Return (x, y) of the center of cell containing provided text 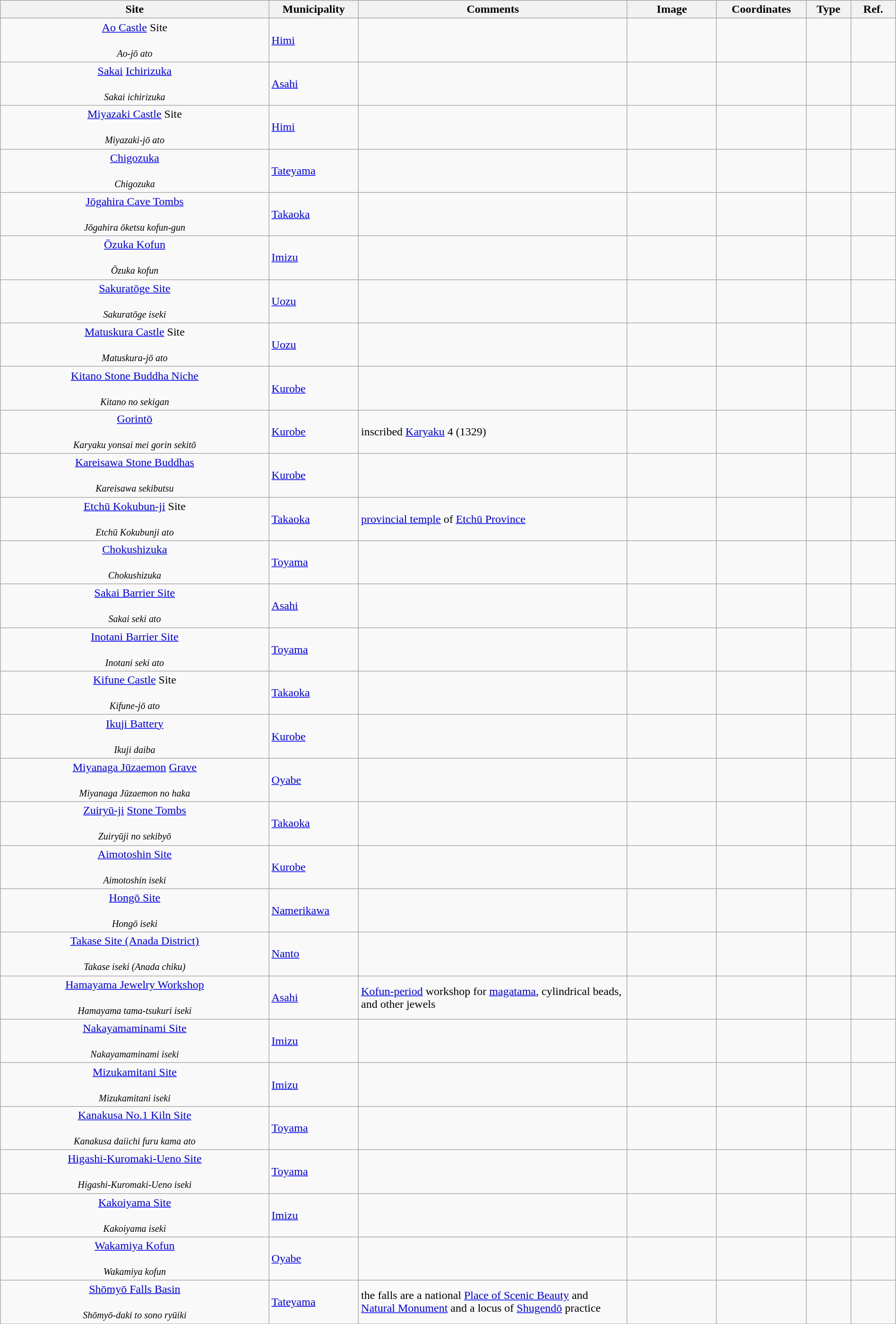
Coordinates (761, 9)
Kitano Stone Buddha NicheKitano no sekigan (135, 388)
Ref. (873, 9)
Matuskura Castle SiteMatuskura-jō ato (135, 345)
Aimotoshin SiteAimotoshin iseki (135, 867)
Zuiryū-ji Stone TombsZuiryūji no sekibyō (135, 823)
Inotani Barrier SiteInotani seki ato (135, 649)
Takase Site (Anada District)Takase iseki (Anada chiku) (135, 954)
Sakai IchirizukaSakai ichirizuka (135, 84)
Higashi-Kuromaki-Ueno SiteHigashi-Kuromaki-Ueno iseki (135, 1171)
Miyazaki Castle SiteMiyazaki-jō ato (135, 127)
Nakayamaminami SiteNakayamaminami iseki (135, 1041)
Miyanaga Jūzaemon GraveMiyanaga Jūzaemon no haka (135, 780)
Jōgahira Cave TombsJōgahira ōketsu kofun-gun (135, 214)
Namerikawa (314, 910)
Ao Castle SiteAo-jō ato (135, 40)
Image (672, 9)
ChokushizukaChokushizuka (135, 562)
Kanakusa No.1 Kiln SiteKanakusa daiichi furu kama ato (135, 1128)
Municipality (314, 9)
Ōzuka KofunŌzuka kofun (135, 258)
Mizukamitani SiteMizukamitani iseki (135, 1084)
Hamayama Jewelry WorkshopHamayama tama-tsukuri iseki (135, 997)
Hongō SiteHongō iseki (135, 910)
Type (829, 9)
GorintōKaryaku yonsai mei gorin sekitō (135, 432)
ChigozukaChigozuka (135, 171)
Shōmyō Falls BasinShōmyō-daki to sono ryūiki (135, 1302)
Kareisawa Stone BuddhasKareisawa sekibutsu (135, 475)
Wakamiya KofunWakamiya kofun (135, 1259)
the falls are a national Place of Scenic Beauty and Natural Monument and a locus of Shugendō practice (493, 1302)
Sakai Barrier SiteSakai seki ato (135, 606)
Ikuji BatteryIkuji daiba (135, 736)
Kifune Castle SiteKifune-jō ato (135, 693)
Etchū Kokubun-ji SiteEtchū Kokubunji ato (135, 519)
Sakuratōge SiteSakuratōge iseki (135, 301)
Kakoiyama SiteKakoiyama iseki (135, 1215)
provincial temple of Etchū Province (493, 519)
inscribed Karyaku 4 (1329) (493, 432)
Nanto (314, 954)
Comments (493, 9)
Site (135, 9)
Kofun-period workshop for magatama, cylindrical beads, and other jewels (493, 997)
